Pinpoint the cell where the given text exists, returning its [x, y] midpoint coordinate. 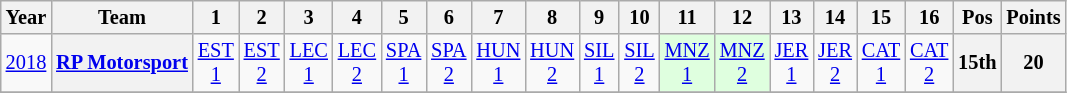
SPA1 [404, 63]
20 [1033, 63]
SIL1 [599, 63]
6 [448, 17]
2 [262, 17]
EST1 [216, 63]
1 [216, 17]
EST2 [262, 63]
Points [1033, 17]
8 [552, 17]
SPA2 [448, 63]
2018 [26, 63]
LEC2 [357, 63]
9 [599, 17]
Year [26, 17]
7 [498, 17]
HUN1 [498, 63]
MNZ2 [742, 63]
14 [835, 17]
LEC1 [309, 63]
4 [357, 17]
15th [977, 63]
CAT2 [929, 63]
RP Motorsport [122, 63]
Team [122, 17]
15 [881, 17]
Pos [977, 17]
11 [688, 17]
16 [929, 17]
12 [742, 17]
MNZ1 [688, 63]
13 [792, 17]
JER2 [835, 63]
3 [309, 17]
CAT1 [881, 63]
SIL2 [639, 63]
HUN2 [552, 63]
JER1 [792, 63]
10 [639, 17]
5 [404, 17]
